Find where the given text appears and provide that cell's center as (x, y) coordinate. 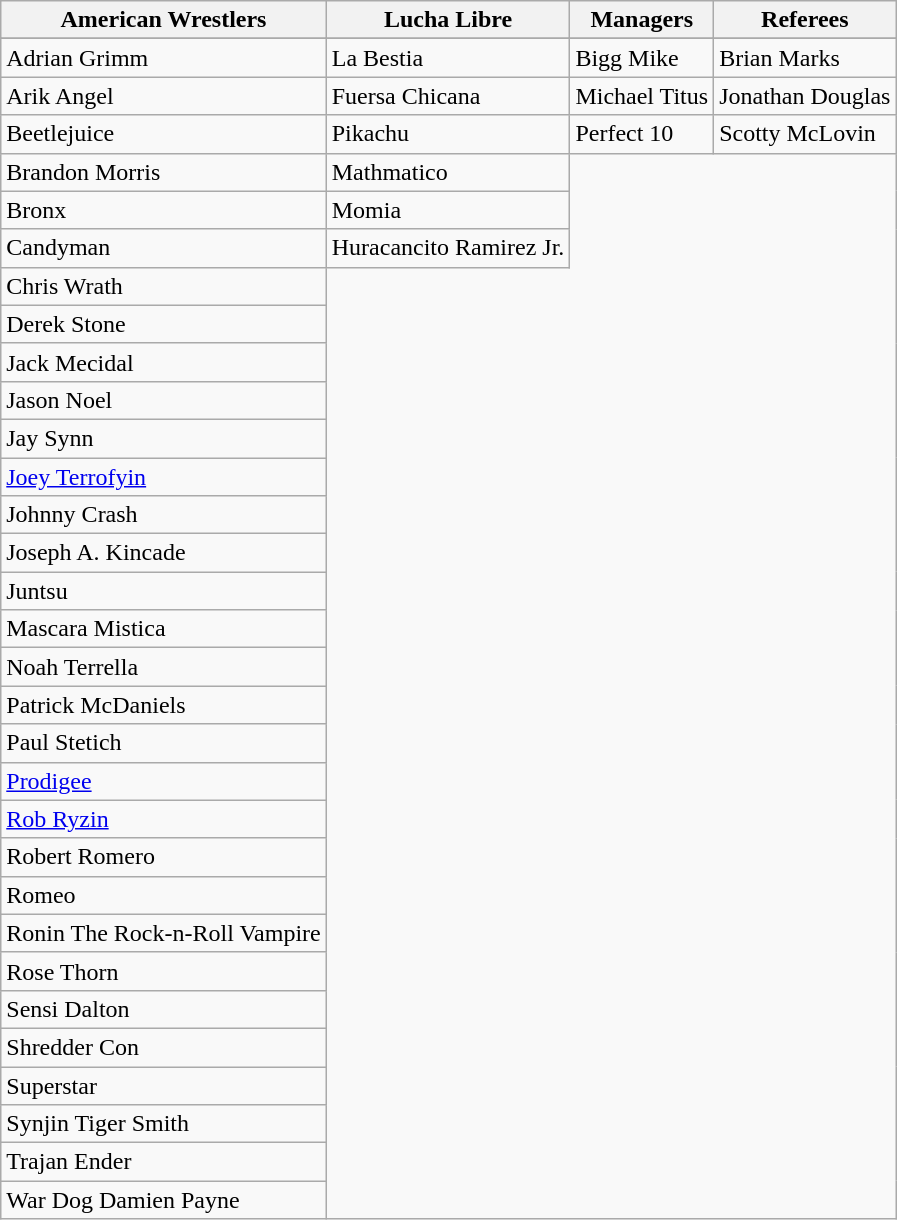
Romeo (164, 895)
Brandon Morris (164, 172)
Rob Ryzin (164, 819)
Derek Stone (164, 324)
Joey Terrofyin (164, 477)
Michael Titus (642, 96)
Fuersa Chicana (448, 96)
Johnny Crash (164, 515)
Robert Romero (164, 857)
Perfect 10 (642, 134)
Jonathan Douglas (805, 96)
Pikachu (448, 134)
War Dog Damien Payne (164, 1200)
Shredder Con (164, 1047)
La Bestia (448, 58)
Beetlejuice (164, 134)
Ronin The Rock-n-Roll Vampire (164, 933)
Jason Noel (164, 400)
Trajan Ender (164, 1162)
Brian Marks (805, 58)
Mascara Mistica (164, 629)
Synjin Tiger Smith (164, 1124)
American Wrestlers (164, 20)
Referees (805, 20)
Momia (448, 210)
Prodigee (164, 781)
Scotty McLovin (805, 134)
Jay Synn (164, 438)
Bronx (164, 210)
Joseph A. Kincade (164, 553)
Rose Thorn (164, 971)
Patrick McDaniels (164, 705)
Juntsu (164, 591)
Candyman (164, 248)
Lucha Libre (448, 20)
Managers (642, 20)
Bigg Mike (642, 58)
Chris Wrath (164, 286)
Noah Terrella (164, 667)
Huracancito Ramirez Jr. (448, 248)
Paul Stetich (164, 743)
Mathmatico (448, 172)
Jack Mecidal (164, 362)
Adrian Grimm (164, 58)
Arik Angel (164, 96)
Sensi Dalton (164, 1009)
Superstar (164, 1085)
